Capture the cell that displays the provided text and extract its (x, y) central coordinate. 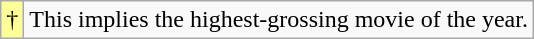
† (12, 20)
This implies the highest-grossing movie of the year. (279, 20)
